For the text-containing cell, return its midpoint in [X, Y] coordinate format. 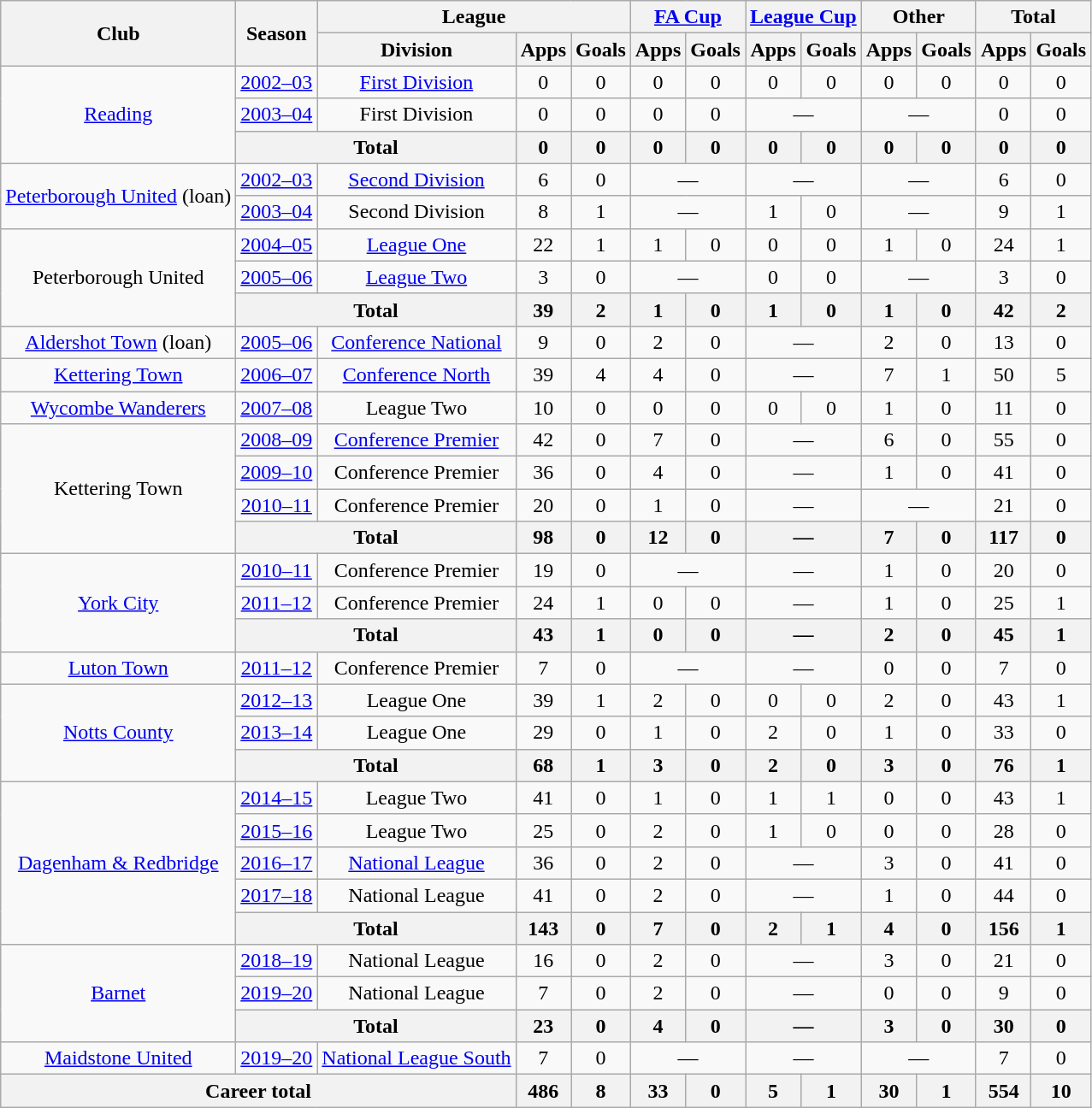
2018–19 [277, 961]
National League South [416, 1058]
2004–05 [277, 245]
2008–09 [277, 440]
Club [118, 33]
68 [543, 765]
29 [543, 733]
League [474, 17]
Notts County [118, 733]
2016–17 [277, 863]
2014–15 [277, 798]
28 [1003, 830]
2013–14 [277, 733]
143 [543, 928]
2007–08 [277, 408]
League Cup [804, 17]
76 [1003, 765]
45 [1003, 635]
2006–07 [277, 374]
554 [1003, 1091]
16 [543, 961]
50 [1003, 374]
Aldershot Town (loan) [118, 342]
12 [658, 538]
486 [543, 1091]
98 [543, 538]
Barnet [118, 993]
55 [1003, 440]
44 [1003, 895]
117 [1003, 538]
156 [1003, 928]
Division [416, 50]
11 [1003, 408]
Season [277, 33]
Peterborough United [118, 277]
York City [118, 603]
Conference National [416, 342]
Conference North [416, 374]
Other [918, 17]
2015–16 [277, 830]
Peterborough United (loan) [118, 196]
FA Cup [688, 17]
13 [1003, 342]
Luton Town [118, 668]
Wycombe Wanderers [118, 408]
22 [543, 245]
Dagenham & Redbridge [118, 863]
23 [543, 1026]
Reading [118, 115]
2017–18 [277, 895]
19 [543, 570]
2009–10 [277, 473]
Career total [258, 1091]
2012–13 [277, 700]
Maidstone United [118, 1058]
